Return the (x, y) coordinate for the center point of the cell that contains the specified text.  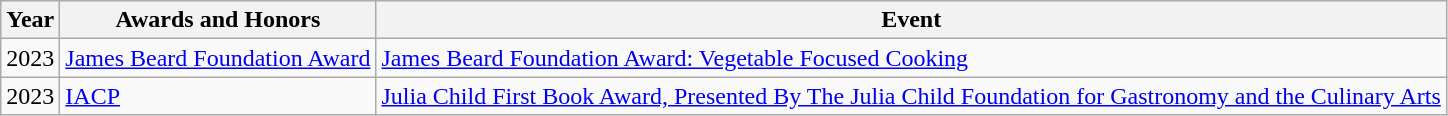
IACP (218, 96)
Event (911, 20)
Year (30, 20)
Awards and Honors (218, 20)
James Beard Foundation Award (218, 58)
Julia Child First Book Award, Presented By The Julia Child Foundation for Gastronomy and the Culinary Arts (911, 96)
James Beard Foundation Award: Vegetable Focused Cooking (911, 58)
